Find where the given text appears and provide that cell's center as (x, y) coordinate. 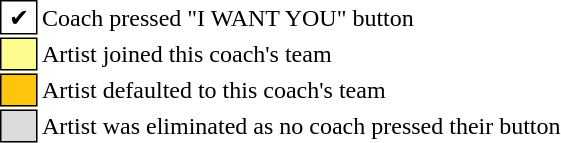
✔ (19, 17)
